Detect which cell encompasses the target text, then output its (X, Y) center coordinate. 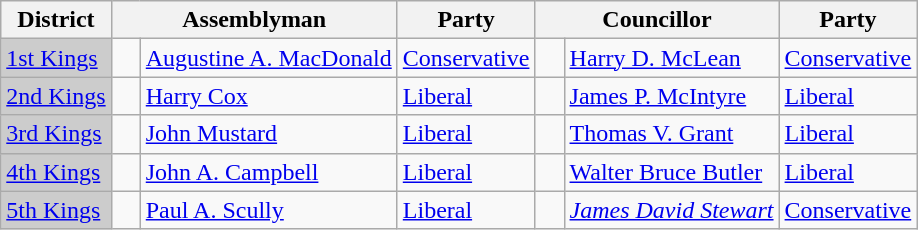
Thomas V. Grant (672, 134)
Councillor (657, 20)
Harry Cox (268, 96)
3rd Kings (56, 134)
John A. Campbell (268, 172)
5th Kings (56, 210)
John Mustard (268, 134)
4th Kings (56, 172)
James David Stewart (672, 210)
Walter Bruce Butler (672, 172)
Assemblyman (254, 20)
District (56, 20)
2nd Kings (56, 96)
1st Kings (56, 58)
James P. McIntyre (672, 96)
Augustine A. MacDonald (268, 58)
Paul A. Scully (268, 210)
Harry D. McLean (672, 58)
